Pinpoint the cell where the given text exists, returning its (X, Y) midpoint coordinate. 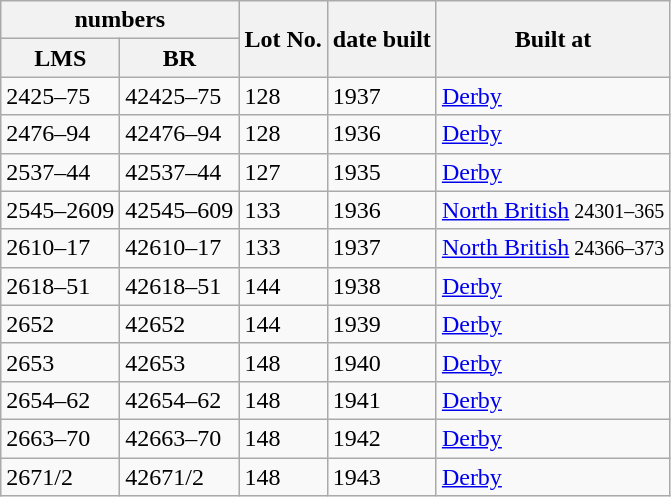
42652 (180, 324)
date built (382, 39)
2653 (60, 362)
2545–2609 (60, 210)
42545–609 (180, 210)
2610–17 (60, 248)
1939 (382, 324)
BR (180, 58)
42537–44 (180, 172)
2425–75 (60, 96)
2537–44 (60, 172)
1943 (382, 477)
42425–75 (180, 96)
North British 24366–373 (552, 248)
42671/2 (180, 477)
42610–17 (180, 248)
42618–51 (180, 286)
2654–62 (60, 400)
42654–62 (180, 400)
2663–70 (60, 438)
1940 (382, 362)
1941 (382, 400)
42663–70 (180, 438)
1935 (382, 172)
1938 (382, 286)
2476–94 (60, 134)
42653 (180, 362)
1942 (382, 438)
Built at (552, 39)
LMS (60, 58)
numbers (120, 20)
2671/2 (60, 477)
2652 (60, 324)
Lot No. (283, 39)
42476–94 (180, 134)
127 (283, 172)
2618–51 (60, 286)
North British 24301–365 (552, 210)
